Locate the cell with the specified text and output its [x, y] center coordinate. 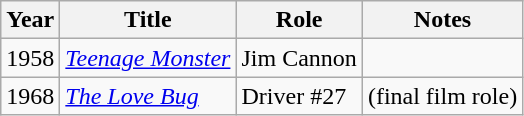
Driver #27 [299, 96]
The Love Bug [148, 96]
Jim Cannon [299, 58]
Year [30, 20]
Teenage Monster [148, 58]
(final film role) [442, 96]
Role [299, 20]
Title [148, 20]
1968 [30, 96]
1958 [30, 58]
Notes [442, 20]
